Extract the (x, y) coordinate from the center of the cell holding the provided text.  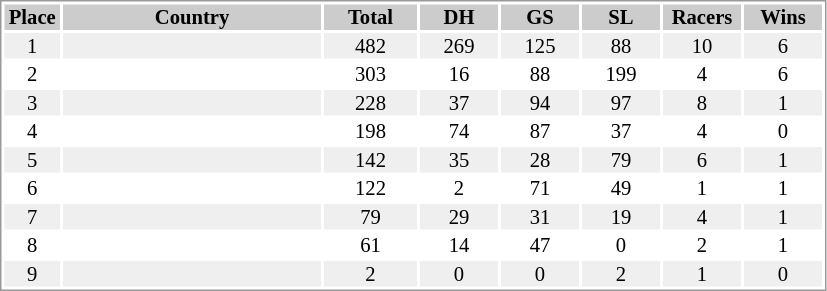
198 (370, 131)
10 (702, 46)
SL (621, 17)
97 (621, 103)
7 (32, 217)
74 (459, 131)
49 (621, 189)
29 (459, 217)
35 (459, 160)
16 (459, 75)
Total (370, 17)
482 (370, 46)
28 (540, 160)
9 (32, 274)
Country (192, 17)
5 (32, 160)
19 (621, 217)
142 (370, 160)
87 (540, 131)
94 (540, 103)
14 (459, 245)
61 (370, 245)
47 (540, 245)
269 (459, 46)
122 (370, 189)
303 (370, 75)
31 (540, 217)
DH (459, 17)
3 (32, 103)
125 (540, 46)
Racers (702, 17)
71 (540, 189)
GS (540, 17)
199 (621, 75)
228 (370, 103)
Wins (783, 17)
Place (32, 17)
